Search for the cell housing the specified text and yield its [x, y] center coordinate. 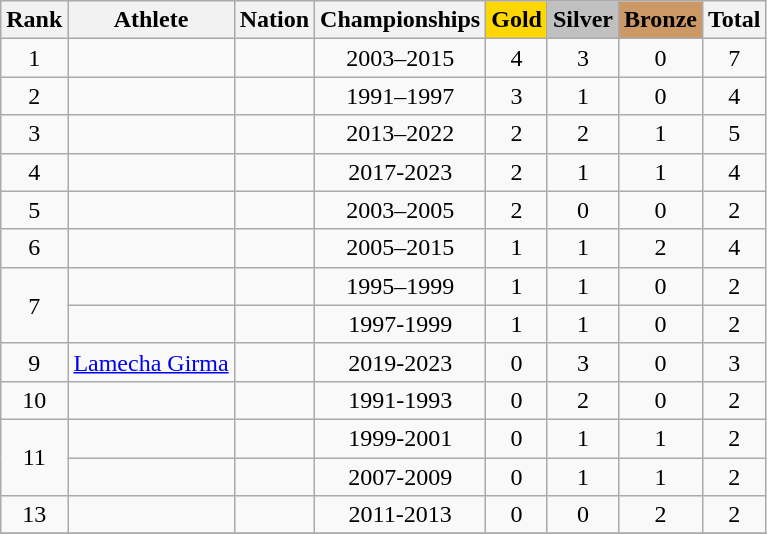
Rank [34, 20]
1995–1999 [400, 286]
Gold [517, 20]
1999-2001 [400, 438]
2011-2013 [400, 515]
Athlete [151, 20]
Total [734, 20]
Lamecha Girma [151, 362]
1997-1999 [400, 324]
Bronze [661, 20]
13 [34, 515]
2017-2023 [400, 172]
Silver [582, 20]
Nation [274, 20]
10 [34, 400]
1991-1993 [400, 400]
1991–1997 [400, 96]
11 [34, 457]
2003–2005 [400, 210]
2019-2023 [400, 362]
2007-2009 [400, 477]
Championships [400, 20]
9 [34, 362]
6 [34, 248]
2013–2022 [400, 134]
2005–2015 [400, 248]
2003–2015 [400, 58]
